Identify which cell holds the provided text, then report its (x, y) central coordinate. 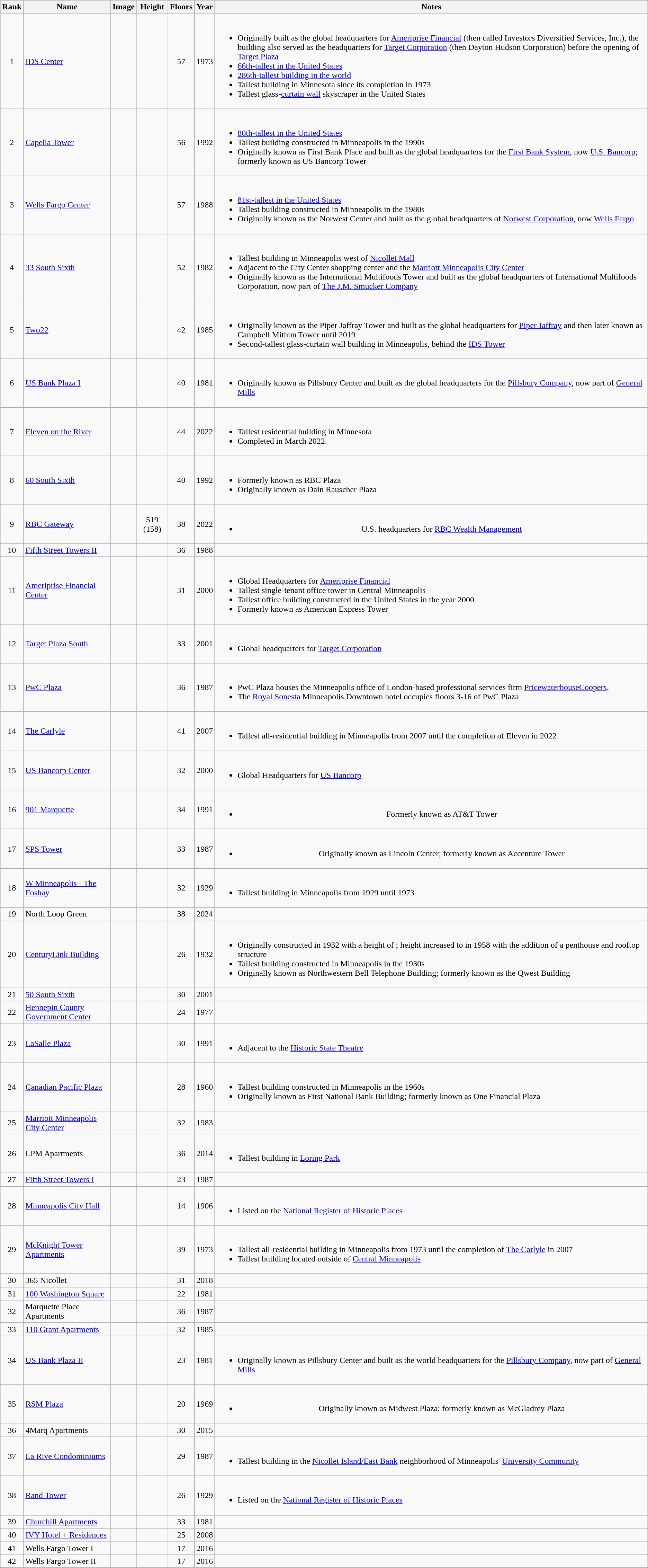
Tallest building in the Nicollet Island/East Bank neighborhood of Minneapolis' University Community (431, 1456)
18 (12, 888)
Originally known as Lincoln Center; formerly known as Accenture Tower (431, 849)
Marriott Minneapolis City Center (67, 1122)
2018 (205, 1281)
US Bancorp Center (67, 770)
Adjacent to the Historic State Theatre (431, 1043)
16 (12, 810)
Marquette Place Apartments (67, 1311)
Global headquarters for Target Corporation (431, 644)
Wells Fargo Center (67, 205)
North Loop Green (67, 914)
Canadian Pacific Plaza (67, 1087)
21 (12, 994)
110 Grant Apartments (67, 1329)
Image (123, 7)
Notes (431, 7)
52 (181, 267)
La Rive Condominiums (67, 1456)
Churchill Apartments (67, 1522)
9 (12, 524)
W Minneapolis - The Foshay (67, 888)
5 (12, 330)
2 (12, 142)
44 (181, 432)
IVY Hotel + Residences (67, 1535)
Originally known as Pillsbury Center and built as the global headquarters for the Pillsbury Company, now part of General Mills (431, 383)
10 (12, 550)
27 (12, 1179)
Wells Fargo Tower I (67, 1548)
6 (12, 383)
Fifth Street Towers I (67, 1179)
RSM Plaza (67, 1404)
4Marq Apartments (67, 1430)
365 Nicollet (67, 1281)
Capella Tower (67, 142)
1960 (205, 1087)
SPS Tower (67, 849)
2008 (205, 1535)
Tallest building in Loring Park (431, 1153)
19 (12, 914)
13 (12, 688)
PwC Plaza (67, 688)
IDS Center (67, 61)
519 (158) (152, 524)
35 (12, 1404)
Ameriprise Financial Center (67, 590)
33 South Sixth (67, 267)
Eleven on the River (67, 432)
CenturyLink Building (67, 954)
60 South Sixth (67, 480)
Year (205, 7)
Global Headquarters for US Bancorp (431, 770)
Height (152, 7)
U.S. headquarters for RBC Wealth Management (431, 524)
Originally known as Pillsbury Center and built as the world headquarters for the Pillsbury Company, now part of General Mills (431, 1360)
Floors (181, 7)
Target Plaza South (67, 644)
Fifth Street Towers II (67, 550)
US Bank Plaza II (67, 1360)
RBC Gateway (67, 524)
2015 (205, 1430)
2014 (205, 1153)
901 Marquette (67, 810)
1969 (205, 1404)
2024 (205, 914)
Originally known as Midwest Plaza; formerly known as McGladrey Plaza (431, 1404)
12 (12, 644)
100 Washington Square (67, 1294)
Two22 (67, 330)
Formerly known as AT&T Tower (431, 810)
2007 (205, 732)
56 (181, 142)
1983 (205, 1122)
LaSalle Plaza (67, 1043)
Tallest residential building in Minnesota Completed in March 2022. (431, 432)
US Bank Plaza I (67, 383)
The Carlyle (67, 732)
4 (12, 267)
1982 (205, 267)
Tallest building in Minneapolis from 1929 until 1973 (431, 888)
Hennepin County Government Center (67, 1012)
McKnight Tower Apartments (67, 1250)
15 (12, 770)
7 (12, 432)
LPM Apartments (67, 1153)
1932 (205, 954)
Minneapolis City Hall (67, 1205)
Wells Fargo Tower II (67, 1561)
11 (12, 590)
1 (12, 61)
Tallest all-residential building in Minneapolis from 2007 until the completion of Eleven in 2022 (431, 732)
37 (12, 1456)
Formerly known as RBC PlazaOriginally known as Dain Rauscher Plaza (431, 480)
1906 (205, 1205)
1977 (205, 1012)
Name (67, 7)
Rank (12, 7)
50 South Sixth (67, 994)
3 (12, 205)
Rand Tower (67, 1496)
Tallest building constructed in Minneapolis in the 1960sOriginally known as First National Bank Building; formerly known as One Financial Plaza (431, 1087)
8 (12, 480)
